Output the [x, y] coordinate of the center of the cell containing the given text.  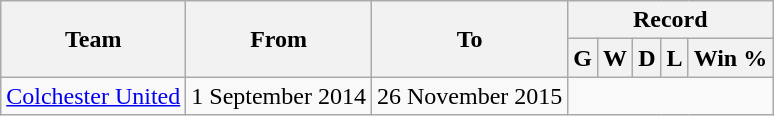
1 September 2014 [279, 96]
From [279, 39]
26 November 2015 [469, 96]
Team [94, 39]
Colchester United [94, 96]
Record [670, 20]
D [647, 58]
W [616, 58]
Win % [730, 58]
L [674, 58]
To [469, 39]
G [583, 58]
